Identify which cell holds the provided text, then report its [X, Y] central coordinate. 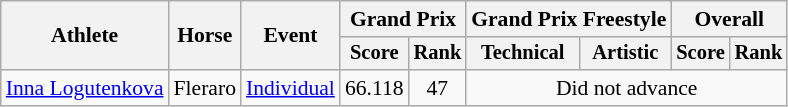
Grand Prix Freestyle [568, 19]
Inna Logutenkova [85, 88]
Athlete [85, 36]
Grand Prix [403, 19]
Technical [522, 54]
47 [438, 88]
Horse [205, 36]
Artistic [625, 54]
Did not advance [626, 88]
Fleraro [205, 88]
Overall [729, 19]
Event [290, 36]
66.118 [374, 88]
Individual [290, 88]
